Return the [X, Y] coordinate for the center point of the cell that contains the specified text.  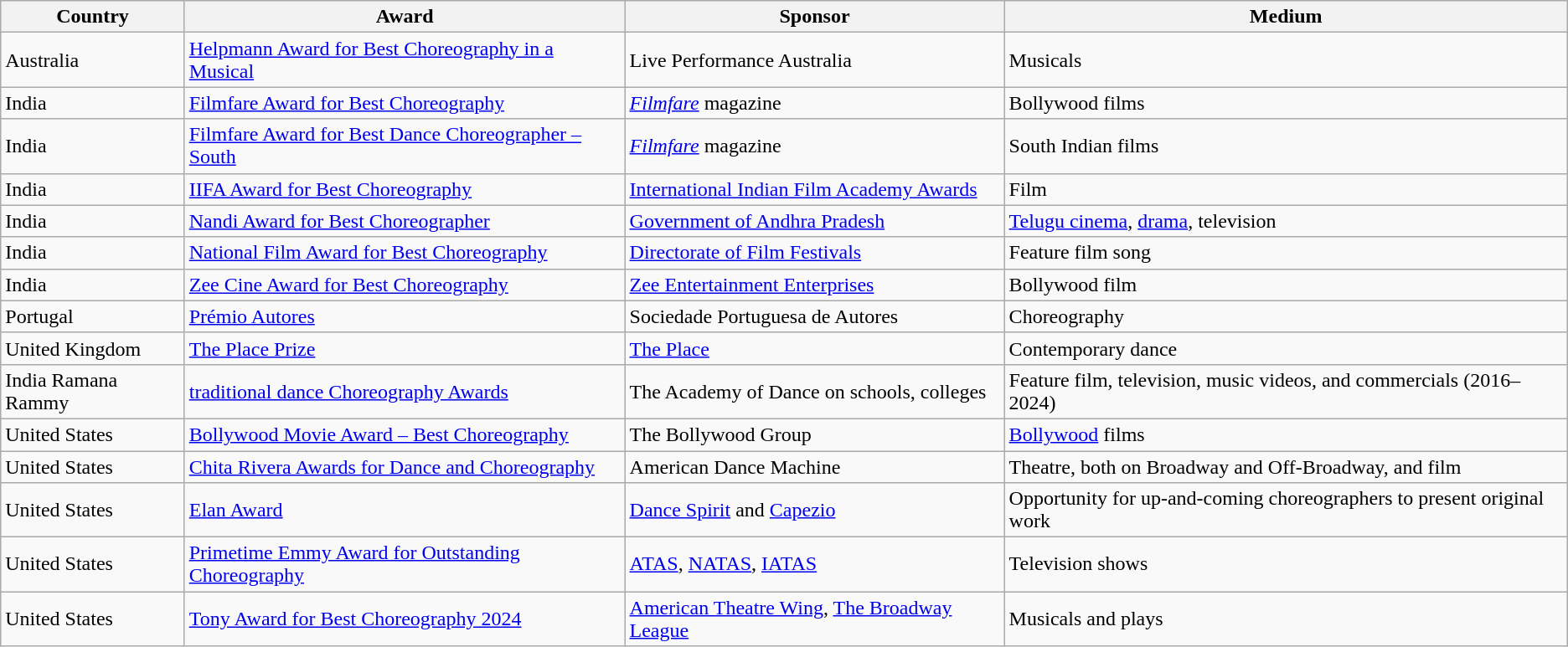
IIFA Award for Best Choreography [405, 189]
South Indian films [1286, 146]
Theatre, both on Broadway and Off-Broadway, and film [1286, 466]
Zee Entertainment Enterprises [814, 285]
Helpmann Award for Best Choreography in a Musical [405, 60]
Musicals [1286, 60]
Telugu cinema, drama, television [1286, 221]
Sponsor [814, 17]
The Place Prize [405, 348]
Directorate of Film Festivals [814, 253]
traditional dance Choreography Awards [405, 392]
Chita Rivera Awards for Dance and Choreography [405, 466]
Country [92, 17]
ATAS, NATAS, IATAS [814, 564]
International Indian Film Academy Awards [814, 189]
Nandi Award for Best Choreographer [405, 221]
United Kingdom [92, 348]
Feature film song [1286, 253]
The Place [814, 348]
Opportunity for up-and-coming choreographers to present original work [1286, 511]
The Academy of Dance on schools, colleges [814, 392]
Tony Award for Best Choreography 2024 [405, 619]
American Theatre Wing, The Broadway League [814, 619]
Zee Cine Award for Best Choreography [405, 285]
Filmfare Award for Best Choreography [405, 103]
Medium [1286, 17]
Award [405, 17]
Bollywood film [1286, 285]
Sociedade Portuguesa de Autores [814, 316]
Feature film, television, music videos, and commercials (2016–2024) [1286, 392]
Musicals and plays [1286, 619]
Filmfare Award for Best Dance Choreographer – South [405, 146]
National Film Award for Best Choreography [405, 253]
Television shows [1286, 564]
Government of Andhra Pradesh [814, 221]
Contemporary dance [1286, 348]
Choreography [1286, 316]
Australia [92, 60]
Dance Spirit and Capezio [814, 511]
Elan Award [405, 511]
Primetime Emmy Award for Outstanding Choreography [405, 564]
Portugal [92, 316]
Bollywood Movie Award – Best Choreography [405, 434]
Live Performance Australia [814, 60]
Film [1286, 189]
India Ramana Rammy [92, 392]
American Dance Machine [814, 466]
Prémio Autores [405, 316]
The Bollywood Group [814, 434]
